Scan for the cell matching the given text and deliver its (x, y) coordinate at center. 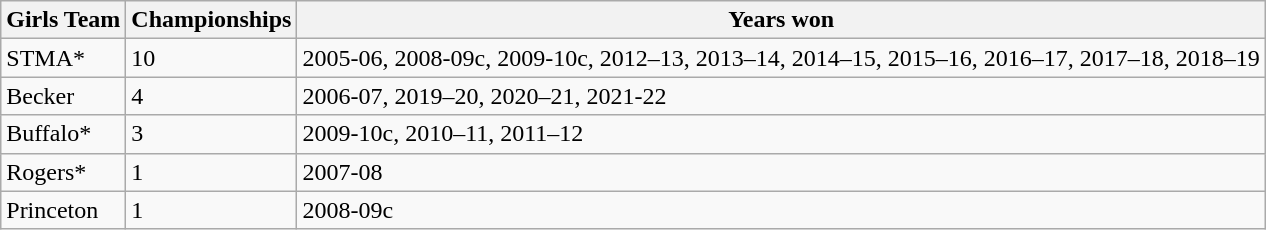
Years won (781, 20)
STMA* (64, 58)
Girls Team (64, 20)
3 (212, 134)
Becker (64, 96)
Buffalo* (64, 134)
10 (212, 58)
2006-07, 2019–20, 2020–21, 2021-22 (781, 96)
2005-06, 2008-09c, 2009-10c, 2012–13, 2013–14, 2014–15, 2015–16, 2016–17, 2017–18, 2018–19 (781, 58)
Championships (212, 20)
4 (212, 96)
2007-08 (781, 172)
2009-10c, 2010–11, 2011–12 (781, 134)
2008-09c (781, 210)
Princeton (64, 210)
Rogers* (64, 172)
